Scan for the cell matching the given text and deliver its (x, y) coordinate at center. 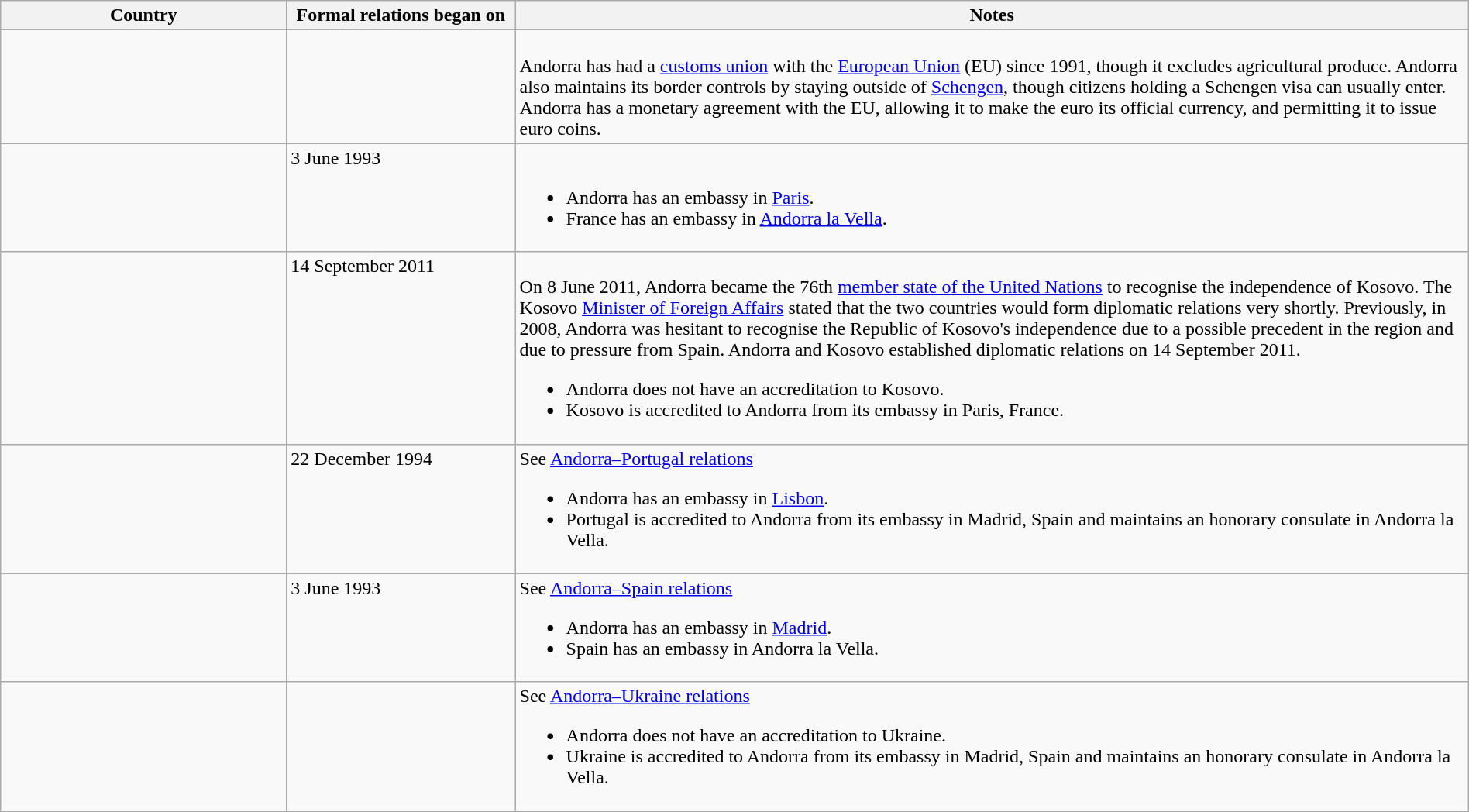
Notes (992, 15)
Country (144, 15)
See Andorra–Spain relationsAndorra has an embassy in Madrid.Spain has an embassy in Andorra la Vella. (992, 628)
22 December 1994 (401, 508)
Formal relations began on (401, 15)
14 September 2011 (401, 348)
Andorra has an embassy in Paris.France has an embassy in Andorra la Vella. (992, 198)
